Scan for the cell matching the given text and deliver its (X, Y) coordinate at center. 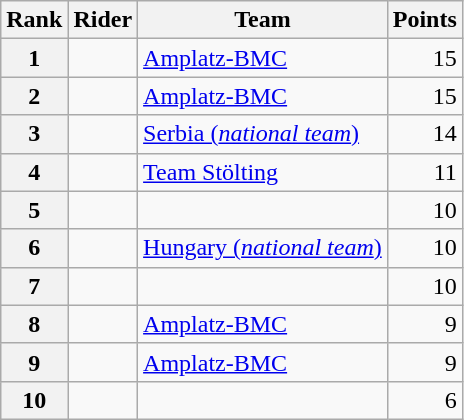
Rank (34, 20)
2 (34, 96)
Serbia (national team) (263, 134)
3 (34, 134)
8 (34, 324)
7 (34, 286)
Team Stölting (263, 172)
Rider (103, 20)
Hungary (national team) (263, 248)
Points (424, 20)
14 (424, 134)
5 (34, 210)
Team (263, 20)
4 (34, 172)
11 (424, 172)
1 (34, 58)
